Locate the cell with the specified text and output its [x, y] center coordinate. 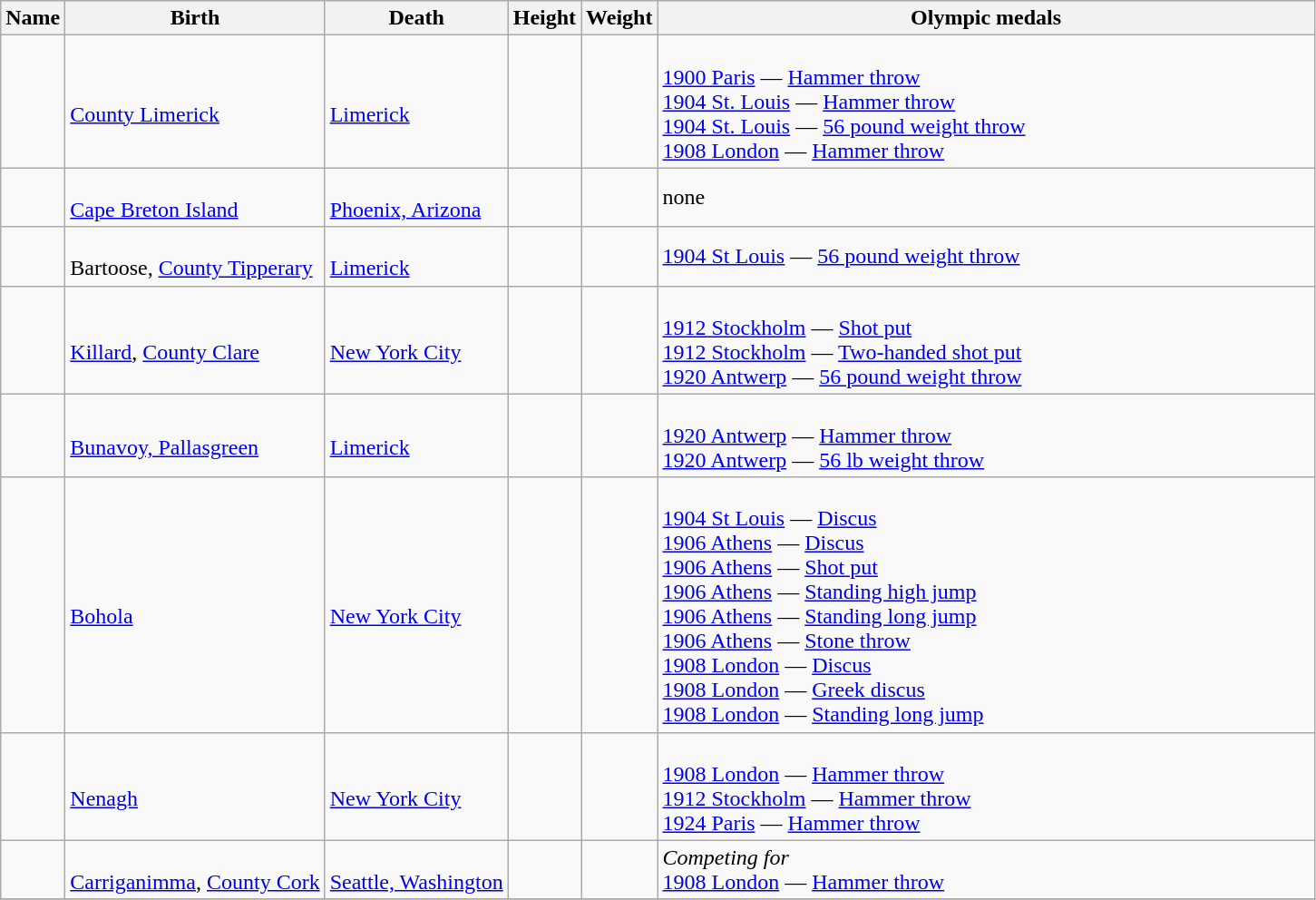
Phoenix, Arizona [416, 198]
none [986, 198]
Height [544, 18]
Death [416, 18]
Weight [619, 18]
1900 Paris — Hammer throw 1904 St. Louis — Hammer throw 1904 St. Louis — 56 pound weight throw 1908 London — Hammer throw [986, 102]
1904 St Louis — 56 pound weight throw [986, 256]
Name [33, 18]
Olympic medals [986, 18]
Carriganimma, County Cork [195, 869]
Cape Breton Island [195, 198]
Killard, County Clare [195, 339]
1908 London — Hammer throw 1912 Stockholm — Hammer throw 1924 Paris — Hammer throw [986, 786]
1912 Stockholm — Shot put 1912 Stockholm — Two-handed shot put 1920 Antwerp — 56 pound weight throw [986, 339]
Bartoose, County Tipperary [195, 256]
Competing for 1908 London — Hammer throw [986, 869]
Bohola [195, 604]
1920 Antwerp — Hammer throw 1920 Antwerp — 56 lb weight throw [986, 435]
Seattle, Washington [416, 869]
County Limerick [195, 102]
Birth [195, 18]
Nenagh [195, 786]
Bunavoy, Pallasgreen [195, 435]
